Identify which cell holds the provided text, then report its [x, y] central coordinate. 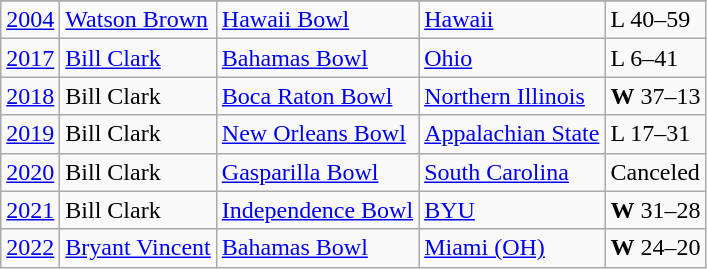
Watson Brown [138, 20]
South Carolina [512, 172]
Gasparilla Bowl [317, 172]
Hawaii [512, 20]
2017 [30, 58]
Boca Raton Bowl [317, 96]
2018 [30, 96]
Independence Bowl [317, 210]
Appalachian State [512, 134]
2020 [30, 172]
2019 [30, 134]
Northern Illinois [512, 96]
W 24–20 [656, 248]
2004 [30, 20]
Canceled [656, 172]
L 17–31 [656, 134]
BYU [512, 210]
L 6–41 [656, 58]
2021 [30, 210]
New Orleans Bowl [317, 134]
Ohio [512, 58]
Miami (OH) [512, 248]
Hawaii Bowl [317, 20]
W 31–28 [656, 210]
L 40–59 [656, 20]
W 37–13 [656, 96]
2022 [30, 248]
Bryant Vincent [138, 248]
